Scan for the cell matching the given text and deliver its (X, Y) coordinate at center. 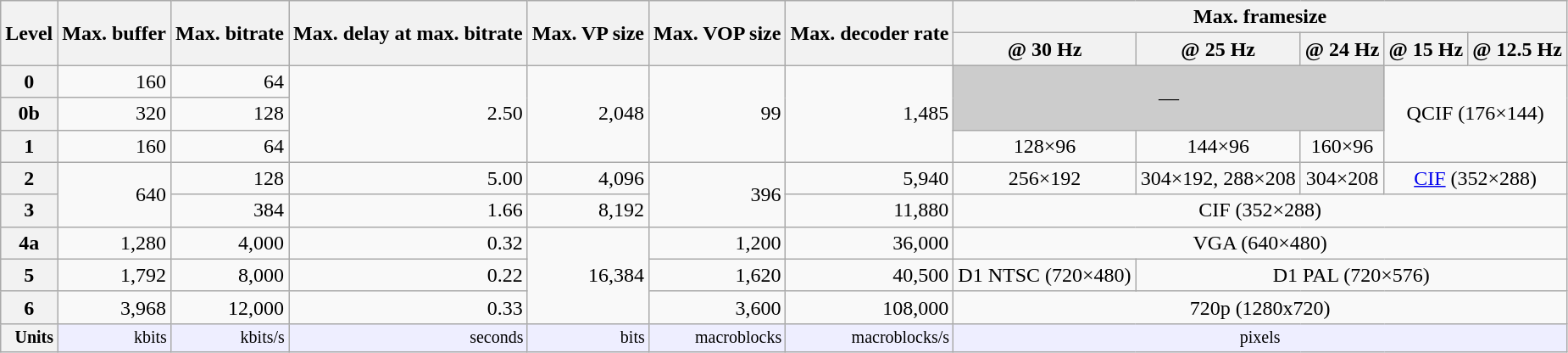
256×192 (1044, 178)
Max. delay at max. bitrate (409, 33)
128×96 (1044, 146)
8,192 (588, 210)
640 (114, 194)
6 (29, 307)
4,000 (231, 243)
VGA (640×480) (1260, 243)
Max. VOP size (717, 33)
11,880 (870, 210)
2 (29, 178)
8,000 (231, 275)
macroblocks (717, 338)
12,000 (231, 307)
16,384 (588, 275)
1,485 (870, 114)
Max. buffer (114, 33)
1,200 (717, 243)
@ 15 Hz (1426, 49)
1 (29, 146)
— (1169, 98)
144×96 (1218, 146)
Max. bitrate (231, 33)
QCIF (176×144) (1475, 114)
@ 12.5 Hz (1517, 49)
pixels (1260, 338)
1,792 (114, 275)
1,620 (717, 275)
Max. framesize (1260, 17)
bits (588, 338)
160×96 (1343, 146)
320 (114, 114)
0b (29, 114)
5,940 (870, 178)
macroblocks/s (870, 338)
D1 NTSC (720×480) (1044, 275)
4,096 (588, 178)
304×208 (1343, 178)
1,280 (114, 243)
Units (29, 338)
Max. VP size (588, 33)
@ 30 Hz (1044, 49)
0.22 (409, 275)
2,048 (588, 114)
Level (29, 33)
D1 PAL (720×576) (1351, 275)
3 (29, 210)
@ 25 Hz (1218, 49)
304×192, 288×208 (1218, 178)
40,500 (870, 275)
0.33 (409, 307)
2.50 (409, 114)
0 (29, 81)
@ 24 Hz (1343, 49)
5.00 (409, 178)
3,600 (717, 307)
Max. decoder rate (870, 33)
36,000 (870, 243)
kbits/s (231, 338)
4a (29, 243)
kbits (114, 338)
720p (1280x720) (1260, 307)
384 (231, 210)
seconds (409, 338)
5 (29, 275)
1.66 (409, 210)
3,968 (114, 307)
0.32 (409, 243)
108,000 (870, 307)
99 (717, 114)
396 (717, 194)
